From the cell containing the given text, extract its center point as [X, Y] coordinate. 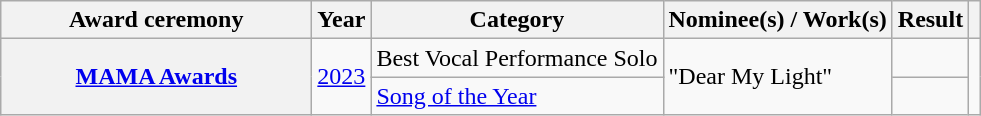
MAMA Awards [156, 77]
Song of the Year [517, 96]
Result [930, 20]
"Dear My Light" [778, 77]
Best Vocal Performance Solo [517, 58]
Nominee(s) / Work(s) [778, 20]
Category [517, 20]
2023 [342, 77]
Year [342, 20]
Award ceremony [156, 20]
